Scan for the cell matching the given text and deliver its [X, Y] coordinate at center. 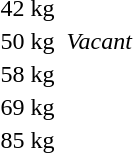
Vacant [99, 41]
